Capture the cell that displays the provided text and extract its [X, Y] central coordinate. 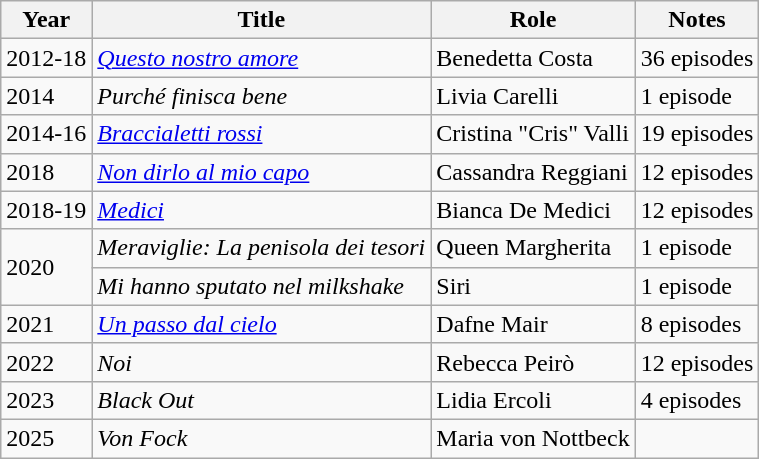
2014 [46, 96]
Medici [262, 210]
Queen Margherita [533, 248]
Black Out [262, 400]
Von Fock [262, 438]
Siri [533, 286]
8 episodes [697, 324]
2018-19 [46, 210]
Benedetta Costa [533, 58]
2018 [46, 172]
Non dirlo al mio capo [262, 172]
2023 [46, 400]
Noi [262, 362]
Title [262, 20]
2022 [46, 362]
Purché finisca bene [262, 96]
Questo nostro amore [262, 58]
2012-18 [46, 58]
Role [533, 20]
Notes [697, 20]
2014-16 [46, 134]
Bianca De Medici [533, 210]
36 episodes [697, 58]
Meraviglie: La penisola dei tesori [262, 248]
Maria von Nottbeck [533, 438]
Livia Carelli [533, 96]
Year [46, 20]
Lidia Ercoli [533, 400]
Un passo dal cielo [262, 324]
4 episodes [697, 400]
Mi hanno sputato nel milkshake [262, 286]
2025 [46, 438]
2020 [46, 267]
2021 [46, 324]
Braccialetti rossi [262, 134]
Cassandra Reggiani [533, 172]
Dafne Mair [533, 324]
Cristina "Cris" Valli [533, 134]
19 episodes [697, 134]
Rebecca Peirò [533, 362]
